From the cell containing the given text, extract its center point as [X, Y] coordinate. 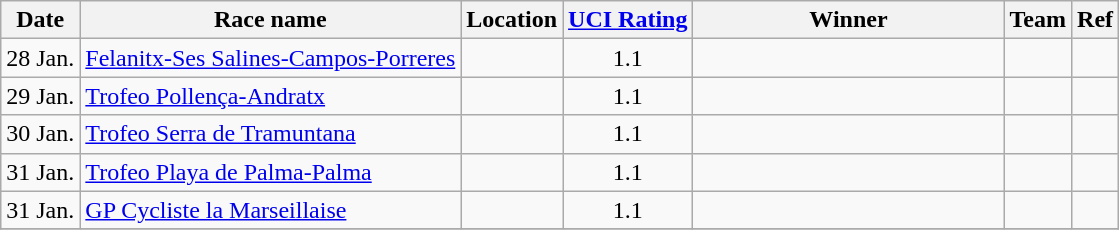
29 Jan. [40, 96]
Date [40, 20]
GP Cycliste la Marseillaise [270, 210]
Ref [1096, 20]
Race name [270, 20]
Trofeo Playa de Palma-Palma [270, 172]
30 Jan. [40, 134]
28 Jan. [40, 58]
Felanitx-Ses Salines-Campos-Porreres [270, 58]
Winner [848, 20]
Trofeo Serra de Tramuntana [270, 134]
Team [1038, 20]
Trofeo Pollença-Andratx [270, 96]
UCI Rating [628, 20]
Location [512, 20]
